From the cell containing the given text, extract its center point as [X, Y] coordinate. 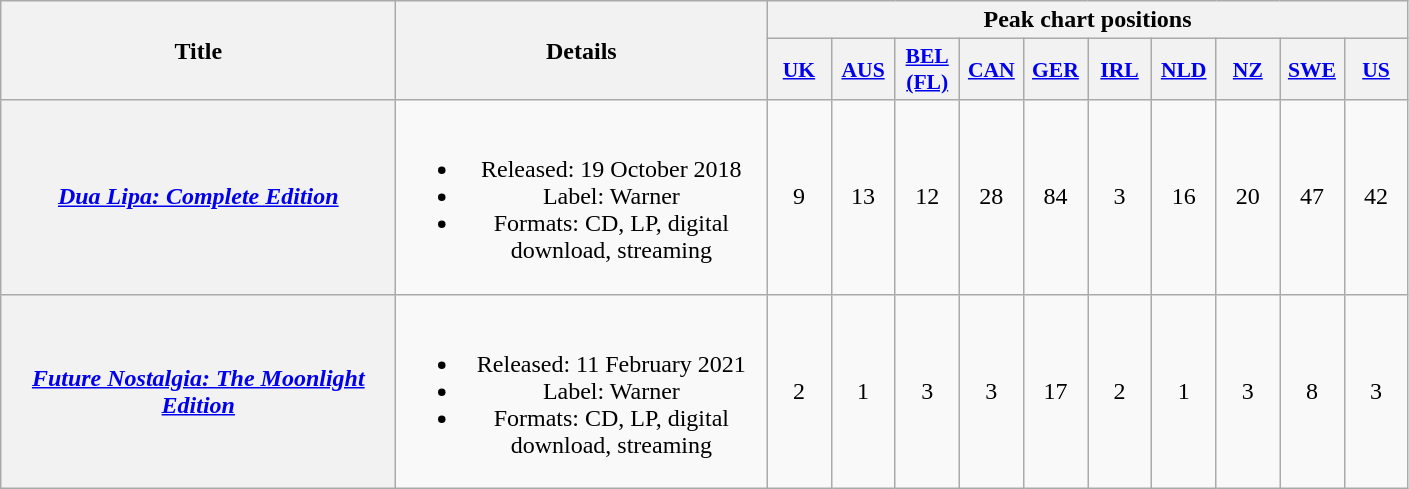
47 [1312, 197]
16 [1184, 197]
BEL (FL) [927, 70]
Released: 11 February 2021Label: WarnerFormats: CD, LP, digital download, streaming [582, 391]
Released: 19 October 2018Label: WarnerFormats: CD, LP, digital download, streaming [582, 197]
UK [799, 70]
12 [927, 197]
IRL [1120, 70]
13 [863, 197]
NZ [1248, 70]
28 [991, 197]
US [1376, 70]
17 [1055, 391]
GER [1055, 70]
Details [582, 50]
NLD [1184, 70]
20 [1248, 197]
42 [1376, 197]
AUS [863, 70]
84 [1055, 197]
Title [198, 50]
Future Nostalgia: The Moonlight Edition [198, 391]
9 [799, 197]
Peak chart positions [1088, 20]
Dua Lipa: Complete Edition [198, 197]
SWE [1312, 70]
8 [1312, 391]
CAN [991, 70]
